Return the (X, Y) coordinate for the center point of the cell that contains the specified text.  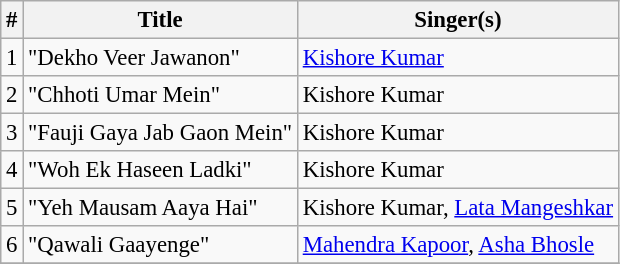
"Yeh Mausam Aaya Hai" (160, 208)
"Chhoti Umar Mein" (160, 95)
3 (12, 133)
"Fauji Gaya Jab Gaon Mein" (160, 133)
Mahendra Kapoor, Asha Bhosle (458, 245)
Kishore Kumar, Lata Mangeshkar (458, 208)
2 (12, 95)
"Dekho Veer Jawanon" (160, 58)
Singer(s) (458, 20)
# (12, 20)
4 (12, 170)
"Woh Ek Haseen Ladki" (160, 170)
6 (12, 245)
1 (12, 58)
Title (160, 20)
5 (12, 208)
"Qawali Gaayenge" (160, 245)
